For the text-containing cell, return its midpoint in [x, y] coordinate format. 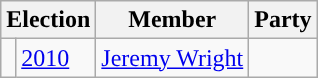
Jeremy Wright [172, 58]
Election [48, 20]
Party [283, 20]
2010 [56, 58]
Member [172, 20]
